For the text-containing cell, return its midpoint in [x, y] coordinate format. 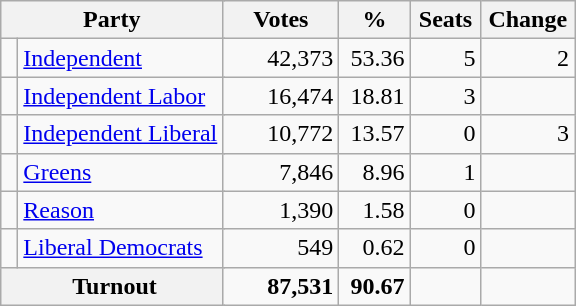
87,531 [281, 286]
8.96 [374, 172]
Turnout [112, 286]
Reason [120, 210]
2 [528, 58]
Change [528, 20]
Independent Liberal [120, 134]
10,772 [281, 134]
1 [446, 172]
42,373 [281, 58]
Seats [446, 20]
Independent [120, 58]
549 [281, 248]
1,390 [281, 210]
Party [112, 20]
Independent Labor [120, 96]
1.58 [374, 210]
90.67 [374, 286]
16,474 [281, 96]
Votes [281, 20]
5 [446, 58]
Liberal Democrats [120, 248]
Greens [120, 172]
7,846 [281, 172]
53.36 [374, 58]
% [374, 20]
18.81 [374, 96]
0.62 [374, 248]
13.57 [374, 134]
